Pinpoint the cell where the given text exists, returning its (X, Y) midpoint coordinate. 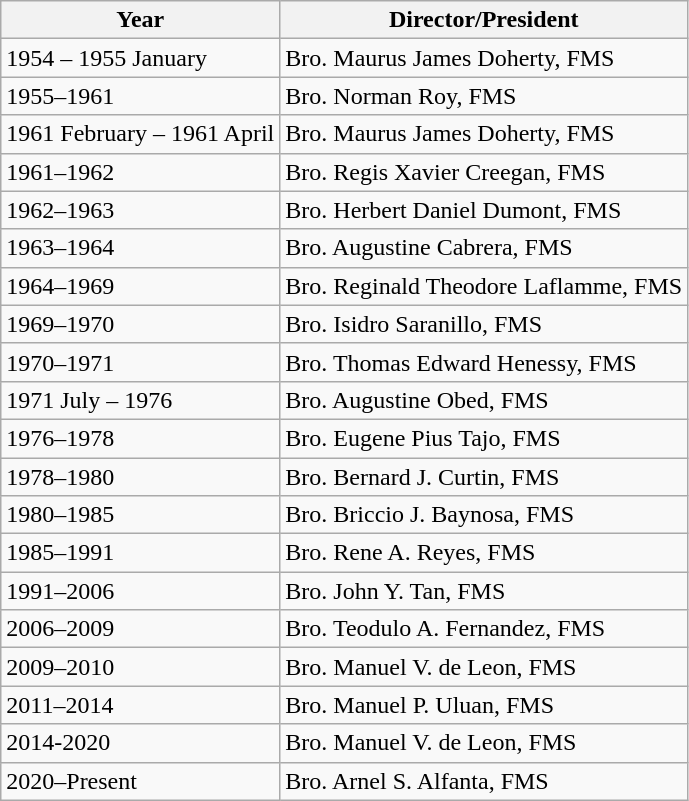
Bro. Manuel P. Uluan, FMS (484, 705)
Bro. Augustine Cabrera, FMS (484, 248)
1971 July – 1976 (140, 400)
Bro. Eugene Pius Tajo, FMS (484, 438)
1964–1969 (140, 286)
Bro. Thomas Edward Henessy, FMS (484, 362)
1955–1961 (140, 96)
1963–1964 (140, 248)
1980–1985 (140, 515)
Bro. Bernard J. Curtin, FMS (484, 477)
2006–2009 (140, 629)
Bro. Augustine Obed, FMS (484, 400)
Bro. Regis Xavier Creegan, FMS (484, 172)
Bro. Isidro Saranillo, FMS (484, 324)
1985–1991 (140, 553)
1970–1971 (140, 362)
1961 February – 1961 April (140, 134)
1976–1978 (140, 438)
Bro. Reginald Theodore Laflamme, FMS (484, 286)
Bro. Arnel S. Alfanta, FMS (484, 781)
Bro. Herbert Daniel Dumont, FMS (484, 210)
1991–2006 (140, 591)
1962–1963 (140, 210)
1954 – 1955 January (140, 58)
Year (140, 20)
2020–Present (140, 781)
2009–2010 (140, 667)
Bro. Rene A. Reyes, FMS (484, 553)
Bro. Teodulo A. Fernandez, FMS (484, 629)
Bro. Norman Roy, FMS (484, 96)
Bro. John Y. Tan, FMS (484, 591)
1969–1970 (140, 324)
1978–1980 (140, 477)
2011–2014 (140, 705)
Bro. Briccio J. Baynosa, FMS (484, 515)
1961–1962 (140, 172)
2014-2020 (140, 743)
Director/President (484, 20)
